Locate the cell with the specified text and output its (X, Y) center coordinate. 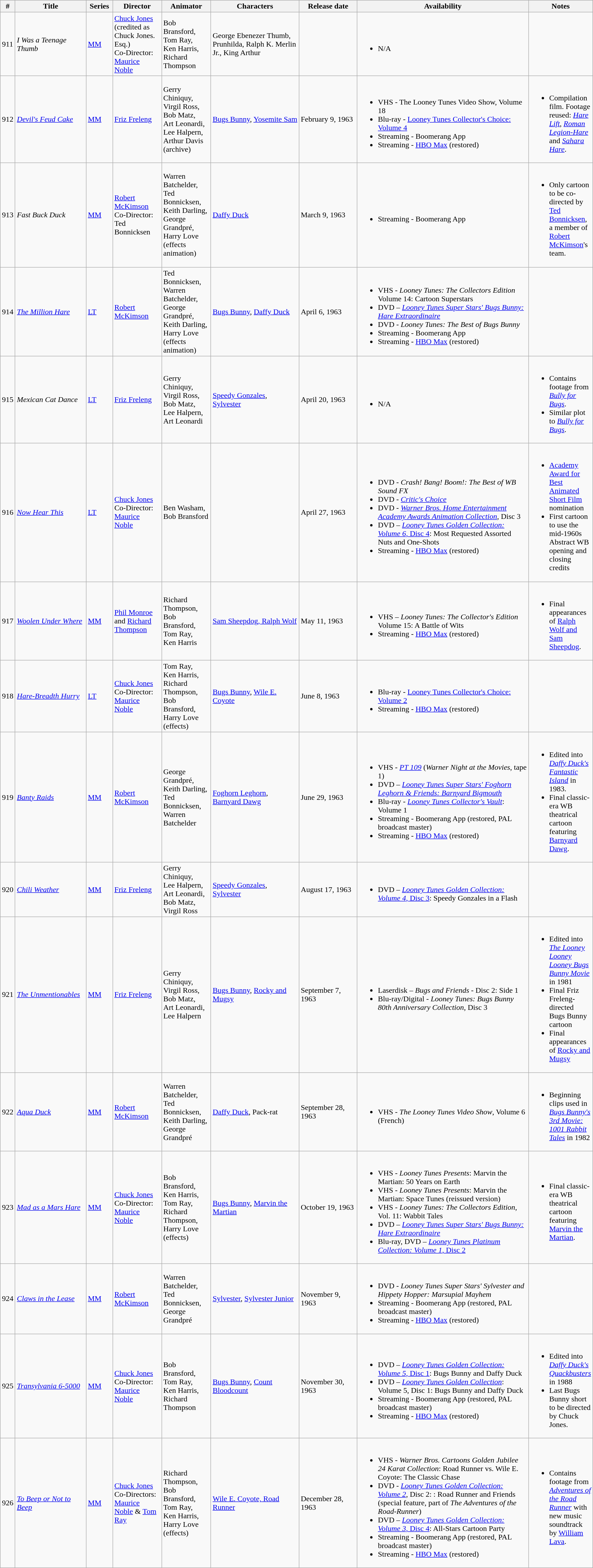
Gerry Chiniquy,Virgil Ross,Bob Matz,Art Leonardi,Lee Halpern,Arthur Davis (archive) (186, 119)
The Unmentionables (51, 995)
Now Hear This (51, 513)
Gerry Chiniquy,Virgil Ross,Bob Matz,Lee Halpern,Art Leonardi (186, 400)
September 28, 1963 (328, 1112)
Warren Batchelder,Ted Bonnicksen,George Grandpré (186, 1299)
Notes (561, 6)
Fast Buck Duck (51, 215)
February 9, 1963 (328, 119)
December 28, 1963 (328, 1503)
Chili Weather (51, 889)
Gerry Chiniquy,Lee Halpern,Art Leonardi,Bob Matz,Virgil Ross (186, 889)
Director (137, 6)
Bugs Bunny, Wile E. Coyote (255, 696)
Edited into Daffy Duck's Fantastic Island in 1983.Final classic-era WB theatrical cartoon featuring Barnyard Dawg. (561, 797)
November 9, 1963 (328, 1299)
924 (8, 1299)
Mad as a Mars Hare (51, 1208)
Wile E. Coyote, Road Runner (255, 1503)
Title (51, 6)
913 (8, 215)
Richard Thompson,Bob Bransford,Tom Ray,Ken Harris (186, 621)
Academy Award for Best Animated Short Film nominationFirst cartoon to use the mid-1960s Abstract WB opening and closing credits (561, 513)
Animator (186, 6)
To Beep or Not to Beep (51, 1503)
November 30, 1963 (328, 1386)
Foghorn Leghorn, Barnyard Dawg (255, 797)
I Was a Teenage Thumb (51, 44)
Edited into The Looney Looney Looney Bugs Bunny Movie in 1981Final Friz Freleng-directed Bugs Bunny cartoonFinal appearances of Rocky and Mugsy (561, 995)
Warren Batchelder,Ted Bonnicksen,Keith Darling,George Grandpré (186, 1112)
Bugs Bunny, Marvin the Martian (255, 1208)
Ted Bonnicksen,Warren Batchelder,George Grandpré,Keith Darling,Harry Love (effects animation) (186, 312)
Final appearances of Ralph Wolf and Sam Sheepdog. (561, 621)
Ben Washam,Bob Bransford (186, 513)
May 11, 1963 (328, 621)
Chuck Jones (credited as Chuck Jones. Esq.)Co-Director: Maurice Noble (137, 44)
September 7, 1963 (328, 995)
915 (8, 400)
912 (8, 119)
The Million Hare (51, 312)
Claws in the Lease (51, 1299)
Contains footage from Bully for Bugs.Similar plot to Bully for Bugs. (561, 400)
March 9, 1963 (328, 215)
Edited into Daffy Duck's Quackbusters in 1988Last Bugs Bunny short to be directed by Chuck Jones. (561, 1386)
923 (8, 1208)
918 (8, 696)
Robert McKimsonCo-Director: Ted Bonnicksen (137, 215)
Gerry Chiniquy,Virgil Ross,Bob Matz,Art Leonardi,Lee Halpern (186, 995)
April 20, 1963 (328, 400)
Daffy Duck (255, 215)
916 (8, 513)
VHS – Looney Tunes: The Collector's Edition Volume 15: A Battle of WitsStreaming - HBO Max (restored) (443, 621)
925 (8, 1386)
October 19, 1963 (328, 1208)
Beginning clips used in Bugs Bunny's 3rd Movie: 1001 Rabbit Tales in 1982 (561, 1112)
George Grandpré,Keith Darling,Ted Bonnicksen,Warren Batchelder (186, 797)
June 29, 1963 (328, 797)
Woolen Under Where (51, 621)
Bugs Bunny, Daffy Duck (255, 312)
Streaming - Boomerang App (443, 215)
Warren Batchelder,Ted Bonnicksen,Keith Darling,George Grandpré,Harry Love (effects animation) (186, 215)
Bugs Bunny, Yosemite Sam (255, 119)
Sylvester, Sylvester Junior (255, 1299)
June 8, 1963 (328, 696)
Devil's Feud Cake (51, 119)
Release date (328, 6)
917 (8, 621)
914 (8, 312)
Availability (443, 6)
George Ebenezer Thumb, Prunhilda, Ralph K. Merlin Jr., King Arthur (255, 44)
Characters (255, 6)
Sam Sheepdog, Ralph Wolf (255, 621)
April 27, 1963 (328, 513)
Chuck JonesCo-Directors: Maurice Noble & Tom Ray (137, 1503)
920 (8, 889)
Tom Ray,Ken Harris,Richard Thompson,Bob Bransford,Harry Love (effects) (186, 696)
DVD – Looney Tunes Golden Collection: Volume 4, Disc 3: Speedy Gonzales in a Flash (443, 889)
# (8, 6)
April 6, 1963 (328, 312)
Bugs Bunny, Rocky and Mugsy (255, 995)
VHS - The Looney Tunes Video Show, Volume 6 (French) (443, 1112)
Hare-Breadth Hurry (51, 696)
922 (8, 1112)
Aqua Duck (51, 1112)
Banty Raids (51, 797)
Bugs Bunny, Count Bloodcount (255, 1386)
Blu-ray - Looney Tunes Collector's Choice: Volume 2Streaming - HBO Max (restored) (443, 696)
Transylvania 6-5000 (51, 1386)
Contains footage from Adventures of the Road Runner with new music soundtrack by William Lava. (561, 1503)
Richard Thompson,Bob Bransford,Tom Ray,Ken Harris,Harry Love (effects) (186, 1503)
Phil Monroe and Richard Thompson (137, 621)
Mexican Cat Dance (51, 400)
919 (8, 797)
921 (8, 995)
Compilation film. Footage reused: Hare Lift, Roman Legion-Hare and Sahara Hare. (561, 119)
926 (8, 1503)
August 17, 1963 (328, 889)
Final classic-era WB theatrical cartoon featuring Marvin the Martian. (561, 1208)
Series (99, 6)
Bob Bransford,Ken Harris,Tom Ray,Richard Thompson,Harry Love (effects) (186, 1208)
911 (8, 44)
Laserdisk – Bugs and Friends - Disc 2: Side 1Blu-ray/Digital - Looney Tunes: Bugs Bunny 80th Anniversary Collection, Disc 3 (443, 995)
Only cartoon to be co-directed by Ted Bonnicksen, a member of Robert McKimson's team. (561, 215)
Daffy Duck, Pack-rat (255, 1112)
